Scan for the cell matching the given text and deliver its [X, Y] coordinate at center. 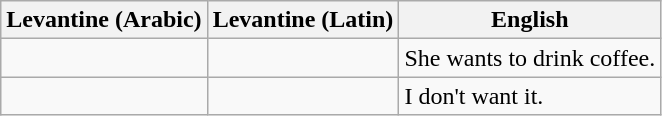
I don't want it. [530, 96]
Levantine (Latin) [303, 20]
Levantine (Arabic) [104, 20]
She wants to drink coffee. [530, 58]
English [530, 20]
